Locate the cell with the specified text and output its (X, Y) center coordinate. 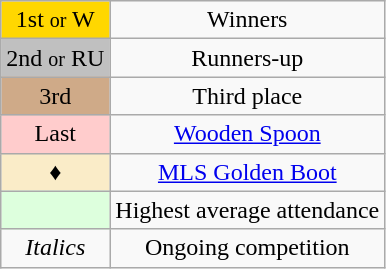
Runners-up (248, 58)
1st or W (56, 20)
Wooden Spoon (248, 134)
♦ (56, 172)
Italics (56, 248)
Last (56, 134)
Ongoing competition (248, 248)
2nd or RU (56, 58)
3rd (56, 96)
Winners (248, 20)
Highest average attendance (248, 210)
Third place (248, 96)
MLS Golden Boot (248, 172)
